From the cell containing the given text, extract its center point as (X, Y) coordinate. 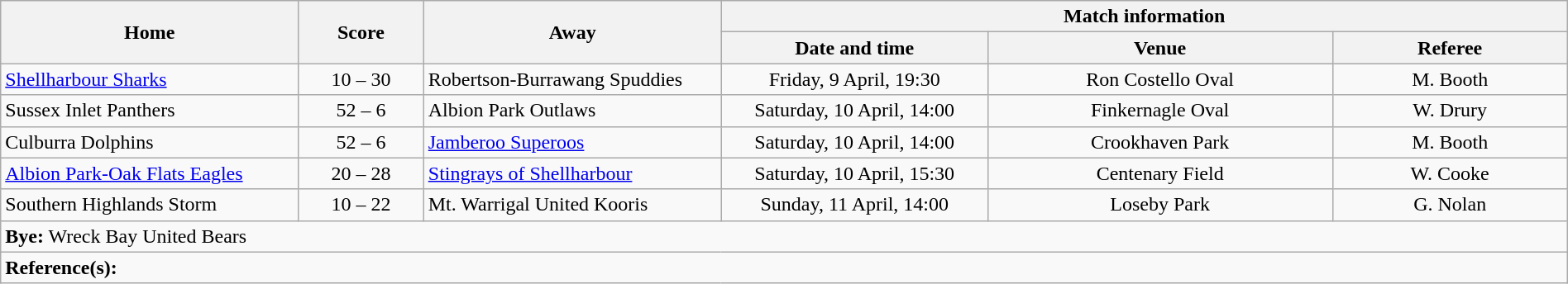
Sussex Inlet Panthers (150, 111)
Score (361, 32)
G. Nolan (1450, 205)
10 – 22 (361, 205)
W. Drury (1450, 111)
20 – 28 (361, 173)
Albion Park-Oak Flats Eagles (150, 173)
Bye: Wreck Bay United Bears (784, 236)
Referee (1450, 48)
Saturday, 10 April, 15:30 (854, 173)
Venue (1159, 48)
Friday, 9 April, 19:30 (854, 79)
Centenary Field (1159, 173)
Southern Highlands Storm (150, 205)
Home (150, 32)
Away (572, 32)
10 – 30 (361, 79)
Match information (1145, 17)
Stingrays of Shellharbour (572, 173)
Crookhaven Park (1159, 142)
Mt. Warrigal United Kooris (572, 205)
Culburra Dolphins (150, 142)
Finkernagle Oval (1159, 111)
Sunday, 11 April, 14:00 (854, 205)
Jamberoo Superoos (572, 142)
Date and time (854, 48)
Albion Park Outlaws (572, 111)
Reference(s): (784, 267)
Ron Costello Oval (1159, 79)
Robertson-Burrawang Spuddies (572, 79)
W. Cooke (1450, 173)
Shellharbour Sharks (150, 79)
Loseby Park (1159, 205)
